Detect which cell encompasses the target text, then output its (x, y) center coordinate. 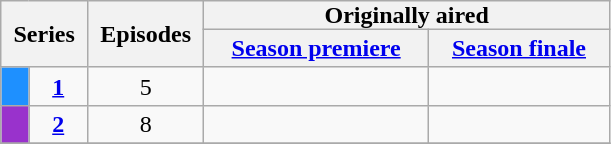
Series (44, 34)
1 (58, 86)
Originally aired (407, 15)
Episodes (146, 34)
Season finale (520, 48)
8 (146, 124)
5 (146, 86)
Season premiere (316, 48)
2 (58, 124)
